Scan for the cell matching the given text and deliver its [X, Y] coordinate at center. 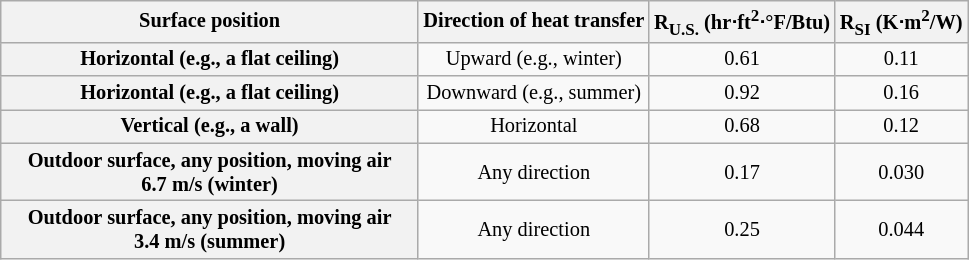
RU.S. (hr⋅ft2⋅°F/Btu) [742, 21]
0.25 [742, 229]
Vertical (e.g., a wall) [210, 126]
0.92 [742, 93]
0.16 [902, 93]
Direction of heat transfer [534, 21]
Surface position [210, 21]
0.12 [902, 126]
0.68 [742, 126]
0.11 [902, 59]
Outdoor surface, any position, moving air 3.4 m/s (summer) [210, 229]
0.61 [742, 59]
Downward (e.g., summer) [534, 93]
Upward (e.g., winter) [534, 59]
0.044 [902, 229]
0.17 [742, 172]
0.030 [902, 172]
RSI (K⋅m2/W) [902, 21]
Outdoor surface, any position, moving air 6.7 m/s (winter) [210, 172]
Horizontal [534, 126]
